Detect which cell encompasses the target text, then output its [x, y] center coordinate. 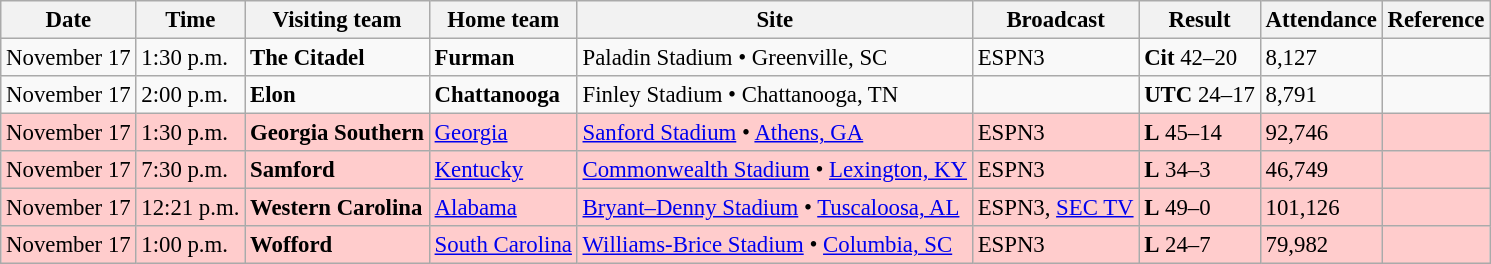
Elon [338, 95]
Western Carolina [338, 208]
Attendance [1321, 20]
12:21 p.m. [190, 208]
Georgia [503, 133]
Result [1200, 20]
101,126 [1321, 208]
8,127 [1321, 58]
Site [774, 20]
Chattanooga [503, 95]
79,982 [1321, 245]
2:00 p.m. [190, 95]
Cit 42–20 [1200, 58]
The Citadel [338, 58]
Visiting team [338, 20]
Williams-Brice Stadium • Columbia, SC [774, 245]
L 24–7 [1200, 245]
Home team [503, 20]
Commonwealth Stadium • Lexington, KY [774, 170]
Finley Stadium • Chattanooga, TN [774, 95]
Samford [338, 170]
Furman [503, 58]
UTC 24–17 [1200, 95]
Kentucky [503, 170]
Paladin Stadium • Greenville, SC [774, 58]
Time [190, 20]
92,746 [1321, 133]
Reference [1436, 20]
Alabama [503, 208]
46,749 [1321, 170]
8,791 [1321, 95]
Date [68, 20]
Georgia Southern [338, 133]
7:30 p.m. [190, 170]
L 45–14 [1200, 133]
L 49–0 [1200, 208]
Sanford Stadium • Athens, GA [774, 133]
Wofford [338, 245]
ESPN3, SEC TV [1056, 208]
Broadcast [1056, 20]
Bryant–Denny Stadium • Tuscaloosa, AL [774, 208]
South Carolina [503, 245]
1:00 p.m. [190, 245]
L 34–3 [1200, 170]
